Determine the (X, Y) coordinate at the center of the cell enclosing the given text.  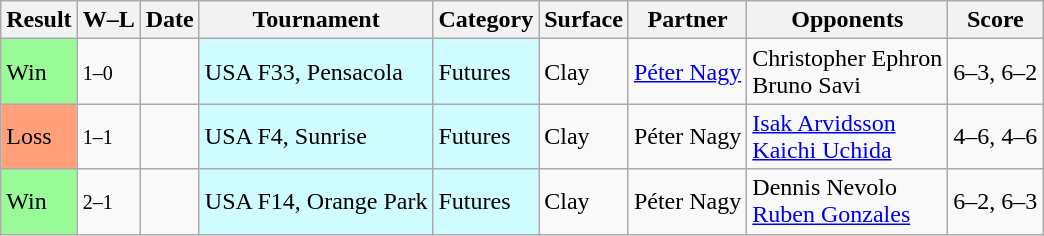
Loss (39, 136)
6–2, 6–3 (996, 202)
1–1 (108, 136)
Surface (584, 20)
2–1 (108, 202)
Opponents (848, 20)
1–0 (108, 72)
Tournament (316, 20)
4–6, 4–6 (996, 136)
W–L (108, 20)
USA F33, Pensacola (316, 72)
Score (996, 20)
USA F14, Orange Park (316, 202)
USA F4, Sunrise (316, 136)
Result (39, 20)
6–3, 6–2 (996, 72)
Dennis Nevolo Ruben Gonzales (848, 202)
Isak Arvidsson Kaichi Uchida (848, 136)
Christopher Ephron Bruno Savi (848, 72)
Category (486, 20)
Partner (687, 20)
Date (170, 20)
